Determine the (X, Y) coordinate at the center of the cell enclosing the given text.  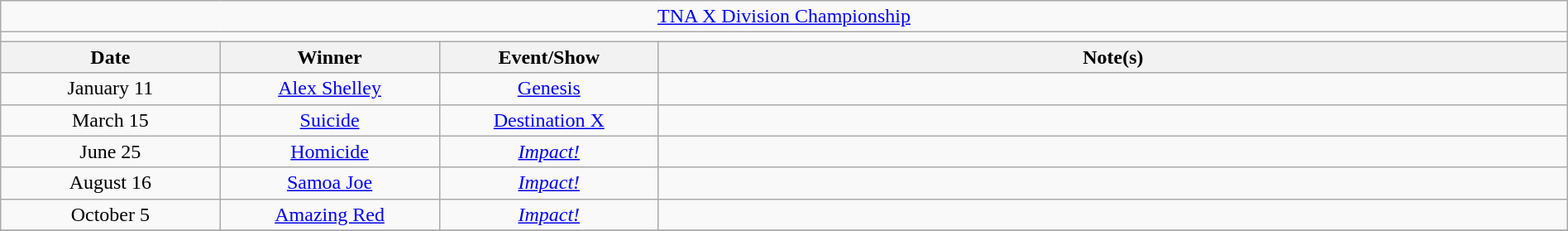
Event/Show (549, 57)
June 25 (111, 152)
October 5 (111, 214)
Winner (329, 57)
Note(s) (1113, 57)
March 15 (111, 120)
Suicide (329, 120)
TNA X Division Championship (784, 17)
Alex Shelley (329, 89)
Genesis (549, 89)
Amazing Red (329, 214)
August 16 (111, 183)
Date (111, 57)
Samoa Joe (329, 183)
January 11 (111, 89)
Destination X (549, 120)
Homicide (329, 152)
